Locate the cell with the specified text and output its [X, Y] center coordinate. 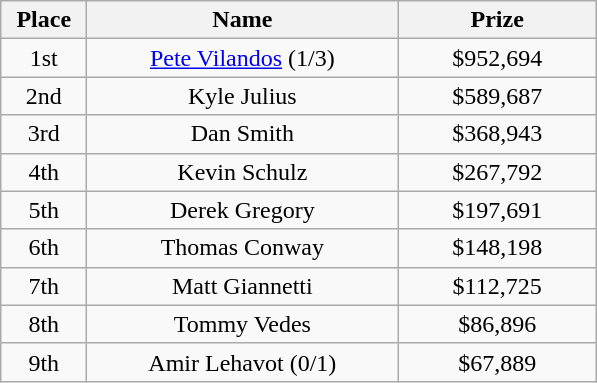
1st [44, 58]
$148,198 [498, 248]
$112,725 [498, 286]
5th [44, 210]
2nd [44, 96]
6th [44, 248]
8th [44, 324]
Pete Vilandos (1/3) [242, 58]
Place [44, 20]
7th [44, 286]
Name [242, 20]
Derek Gregory [242, 210]
Thomas Conway [242, 248]
Kevin Schulz [242, 172]
Kyle Julius [242, 96]
9th [44, 362]
Tommy Vedes [242, 324]
4th [44, 172]
Matt Giannetti [242, 286]
3rd [44, 134]
Prize [498, 20]
$86,896 [498, 324]
$197,691 [498, 210]
Dan Smith [242, 134]
$368,943 [498, 134]
$67,889 [498, 362]
$589,687 [498, 96]
$267,792 [498, 172]
$952,694 [498, 58]
Amir Lehavot (0/1) [242, 362]
